Search for the cell housing the specified text and yield its (x, y) center coordinate. 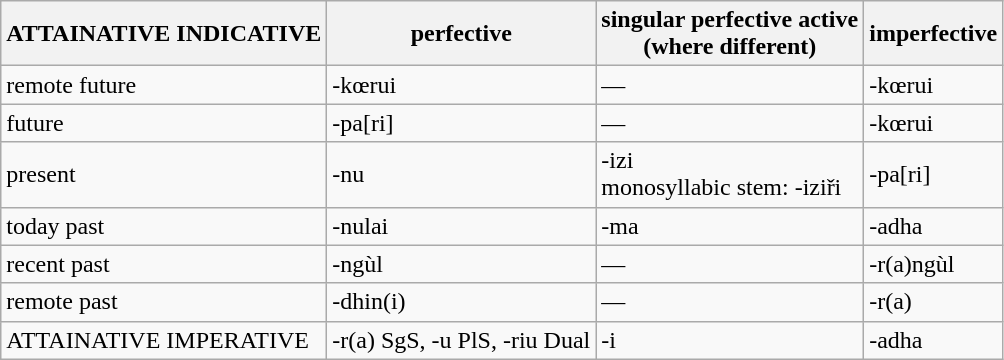
-i (730, 340)
-nu (462, 174)
-ngùl (462, 264)
imperfective (934, 34)
remote future (164, 85)
future (164, 123)
-nulai (462, 226)
present (164, 174)
-r(a) SgS, -u PlS, -riu Dual (462, 340)
ATTAINATIVE INDICATIVE (164, 34)
ATTAINATIVE IMPERATIVE (164, 340)
-ma (730, 226)
-izi monosyllabic stem: -iziři (730, 174)
today past (164, 226)
-dhin(i) (462, 302)
-r(a)ngùl (934, 264)
-r(a) (934, 302)
perfective (462, 34)
recent past (164, 264)
remote past (164, 302)
singular perfective active(where different) (730, 34)
